From the cell containing the given text, extract its center point as (X, Y) coordinate. 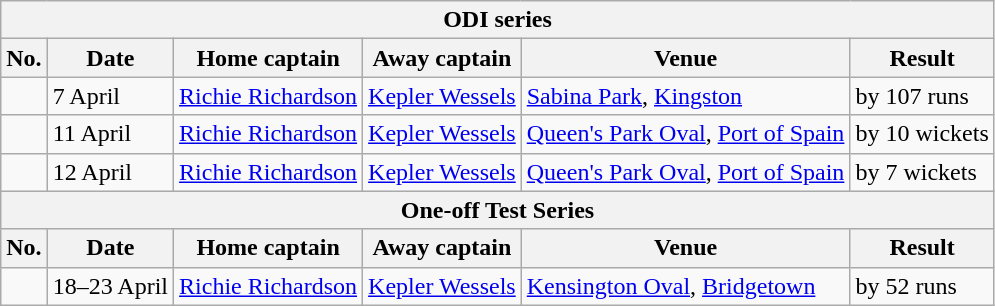
ODI series (498, 20)
Sabina Park, Kingston (686, 96)
7 April (110, 96)
by 7 wickets (922, 172)
by 107 runs (922, 96)
11 April (110, 134)
Kensington Oval, Bridgetown (686, 286)
12 April (110, 172)
One-off Test Series (498, 210)
by 52 runs (922, 286)
by 10 wickets (922, 134)
18–23 April (110, 286)
